Return the (x, y) coordinate for the center point of the cell that contains the specified text.  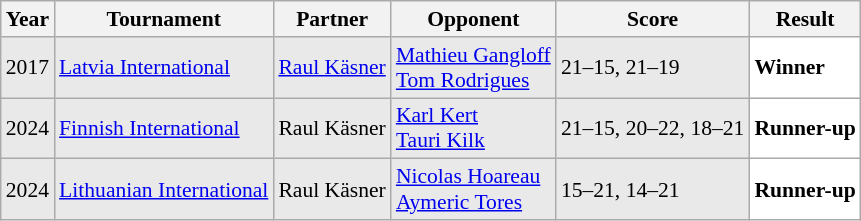
Nicolas Hoareau Aymeric Tores (474, 190)
Winner (804, 68)
Tournament (164, 19)
Result (804, 19)
Year (28, 19)
Finnish International (164, 128)
2017 (28, 68)
Latvia International (164, 68)
21–15, 20–22, 18–21 (653, 128)
Score (653, 19)
Partner (332, 19)
Mathieu Gangloff Tom Rodrigues (474, 68)
21–15, 21–19 (653, 68)
Karl Kert Tauri Kilk (474, 128)
Lithuanian International (164, 190)
Opponent (474, 19)
15–21, 14–21 (653, 190)
